Determine the (X, Y) coordinate at the center of the cell enclosing the given text.  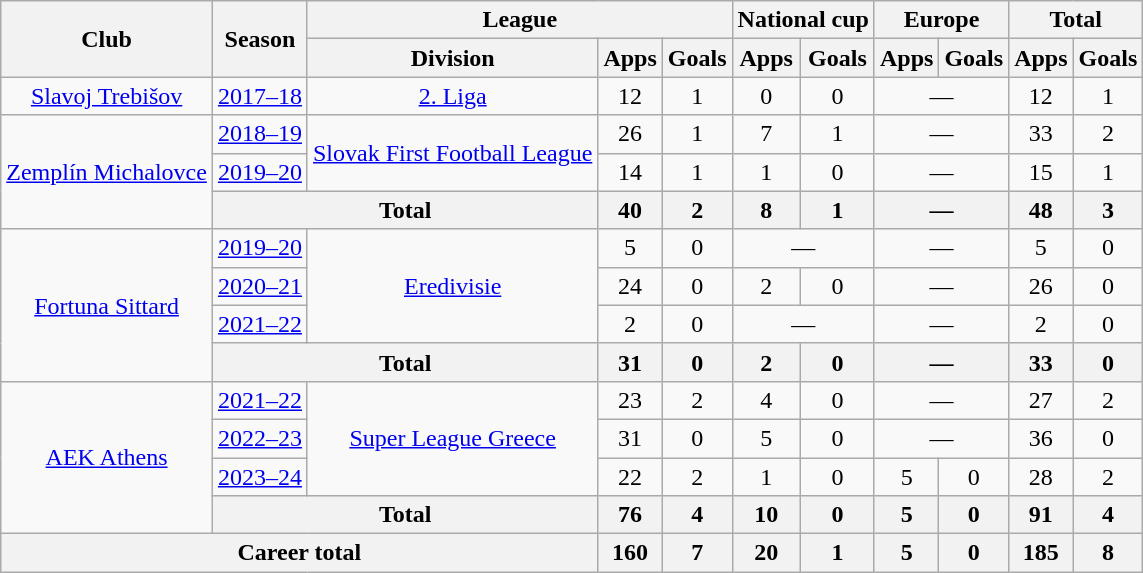
48 (1041, 210)
Fortuna Sittard (107, 305)
160 (630, 553)
Eredivisie (452, 286)
22 (630, 477)
36 (1041, 438)
185 (1041, 553)
15 (1041, 172)
91 (1041, 515)
Europe (941, 20)
24 (630, 286)
Division (452, 58)
Career total (300, 553)
2018–19 (260, 134)
10 (766, 515)
2017–18 (260, 96)
Slavoj Trebišov (107, 96)
27 (1041, 400)
National cup (803, 20)
AEK Athens (107, 457)
Club (107, 39)
3 (1108, 210)
23 (630, 400)
Season (260, 39)
2022–23 (260, 438)
Zemplín Michalovce (107, 172)
14 (630, 172)
2. Liga (452, 96)
League (520, 20)
2020–21 (260, 286)
Super League Greece (452, 438)
2023–24 (260, 477)
76 (630, 515)
20 (766, 553)
40 (630, 210)
28 (1041, 477)
Slovak First Football League (452, 153)
